Determine the (x, y) coordinate at the center of the cell enclosing the given text.  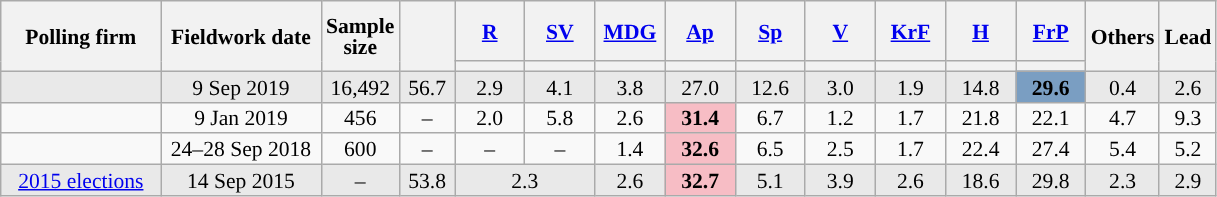
FrP (1051, 31)
R (490, 31)
27.4 (1051, 150)
2.5 (840, 150)
3.8 (630, 86)
14.8 (980, 86)
6.7 (770, 118)
Ap (700, 31)
456 (360, 118)
2.0 (490, 118)
Sp (770, 31)
SV (560, 31)
6.5 (770, 150)
600 (360, 150)
4.1 (560, 86)
Polling firm (81, 36)
27.0 (700, 86)
22.1 (1051, 118)
5.4 (1123, 150)
5.1 (770, 180)
9.3 (1188, 118)
32.6 (700, 150)
56.7 (426, 86)
24–28 Sep 2018 (241, 150)
Lead (1188, 36)
Fieldwork date (241, 36)
MDG (630, 31)
1.2 (840, 118)
22.4 (980, 150)
32.7 (700, 180)
0.4 (1123, 86)
53.8 (426, 180)
3.9 (840, 180)
9 Jan 2019 (241, 118)
1.4 (630, 150)
Others (1123, 36)
5.8 (560, 118)
12.6 (770, 86)
31.4 (700, 118)
29.8 (1051, 180)
18.6 (980, 180)
V (840, 31)
5.2 (1188, 150)
9 Sep 2019 (241, 86)
16,492 (360, 86)
4.7 (1123, 118)
H (980, 31)
Samplesize (360, 36)
2015 elections (81, 180)
14 Sep 2015 (241, 180)
3.0 (840, 86)
21.8 (980, 118)
KrF (910, 31)
1.9 (910, 86)
29.6 (1051, 86)
